Return the [x, y] coordinate for the center point of the cell that contains the specified text.  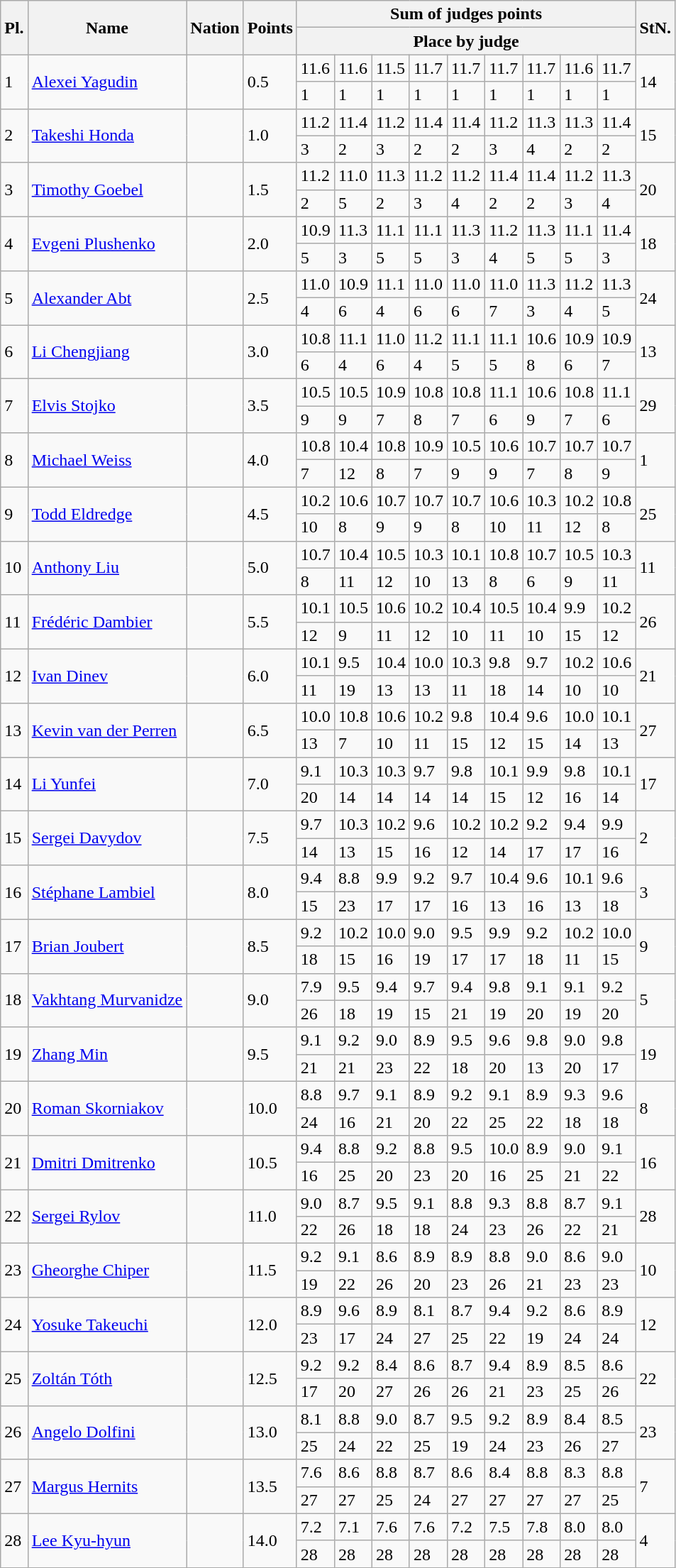
8.3 [579, 1473]
4.5 [270, 514]
7.8 [542, 1527]
29 [655, 406]
Timothy Goebel [107, 190]
Name [107, 28]
2.5 [270, 297]
3.5 [270, 406]
Margus Hernits [107, 1486]
Elvis Stojko [107, 406]
Frédéric Dambier [107, 622]
Michael Weiss [107, 460]
Ivan Dinev [107, 676]
13.0 [270, 1432]
Zhang Min [107, 1054]
1.0 [270, 136]
Li Chengjiang [107, 352]
Sergei Rylov [107, 1217]
Place by judge [466, 41]
Sum of judges points [466, 14]
7.1 [353, 1527]
Angelo Dolfini [107, 1432]
5.5 [270, 622]
0.5 [270, 82]
Roman Skorniakov [107, 1108]
6.0 [270, 676]
7.9 [315, 987]
Zoltán Tóth [107, 1378]
Nation [215, 28]
Vakhtang Murvanidze [107, 1000]
2.0 [270, 243]
Gheorghe Chiper [107, 1271]
12.0 [270, 1325]
1.5 [270, 190]
4.0 [270, 460]
StN. [655, 28]
Kevin van der Perren [107, 730]
Brian Joubert [107, 946]
Alexander Abt [107, 297]
6.5 [270, 730]
Anthony Liu [107, 568]
Sergei Davydov [107, 838]
Stéphane Lambiel [107, 892]
Todd Eldredge [107, 514]
Pl. [14, 28]
Evgeni Plushenko [107, 243]
Takeshi Honda [107, 136]
14.0 [270, 1540]
Lee Kyu-hyun [107, 1540]
Points [270, 28]
5.0 [270, 568]
Li Yunfei [107, 784]
Alexei Yagudin [107, 82]
7.0 [270, 784]
13.5 [270, 1486]
12.5 [270, 1378]
Yosuke Takeuchi [107, 1325]
3.0 [270, 352]
Dmitri Dmitrenko [107, 1162]
